Detect which cell encompasses the target text, then output its (x, y) center coordinate. 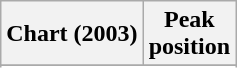
Chart (2003) (72, 34)
Peakposition (189, 34)
